Extract the (X, Y) coordinate from the center of the cell holding the provided text.  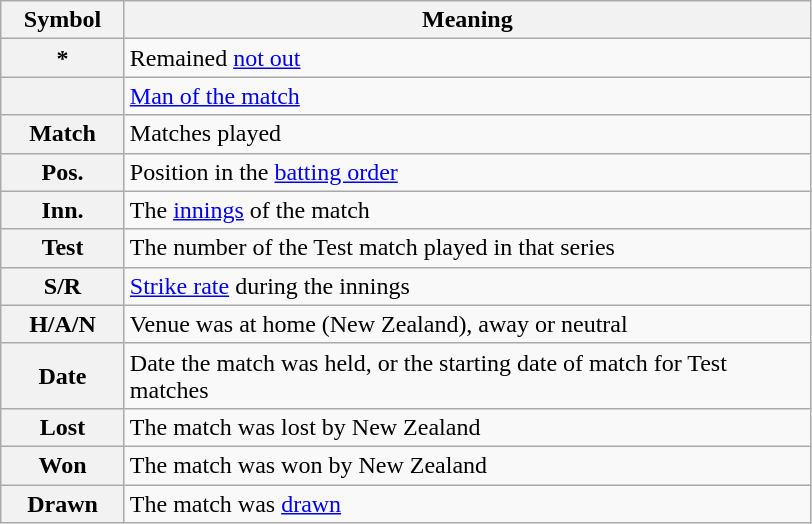
Lost (63, 427)
Venue was at home (New Zealand), away or neutral (467, 324)
Test (63, 248)
Man of the match (467, 96)
Drawn (63, 503)
Strike rate during the innings (467, 286)
Inn. (63, 210)
The match was won by New Zealand (467, 465)
S/R (63, 286)
H/A/N (63, 324)
The innings of the match (467, 210)
The match was lost by New Zealand (467, 427)
The number of the Test match played in that series (467, 248)
Meaning (467, 20)
Date (63, 376)
Won (63, 465)
The match was drawn (467, 503)
* (63, 58)
Position in the batting order (467, 172)
Remained not out (467, 58)
Date the match was held, or the starting date of match for Test matches (467, 376)
Pos. (63, 172)
Matches played (467, 134)
Symbol (63, 20)
Match (63, 134)
